Extract the [x, y] coordinate from the center of the cell holding the provided text.  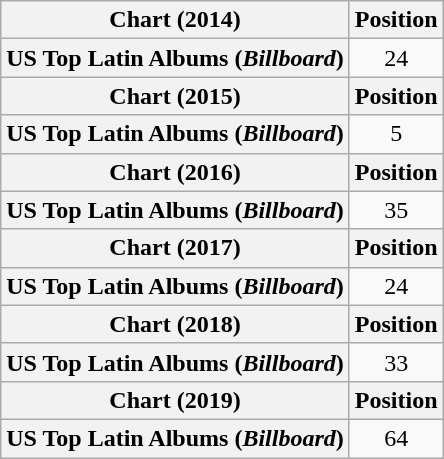
Chart (2015) [176, 96]
64 [396, 438]
Chart (2016) [176, 172]
5 [396, 134]
Chart (2018) [176, 324]
Chart (2019) [176, 400]
33 [396, 362]
Chart (2017) [176, 248]
Chart (2014) [176, 20]
35 [396, 210]
